Identify which cell holds the provided text, then report its (X, Y) central coordinate. 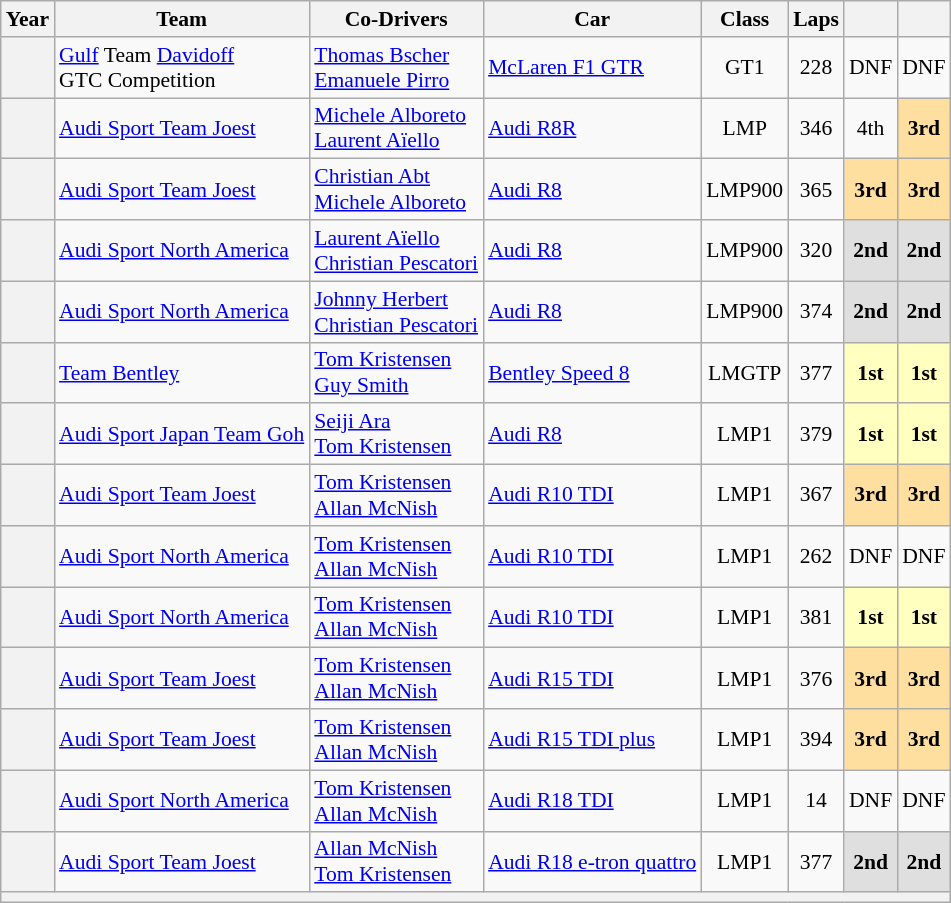
Car (592, 19)
14 (816, 800)
320 (816, 250)
Co-Drivers (396, 19)
376 (816, 678)
228 (816, 68)
365 (816, 190)
Bentley Speed 8 (592, 372)
Tom Kristensen Guy Smith (396, 372)
Allan McNish Tom Kristensen (396, 862)
Team Bentley (182, 372)
GT1 (744, 68)
Audi R15 TDI plus (592, 740)
Audi R15 TDI (592, 678)
Laurent Aïello Christian Pescatori (396, 250)
346 (816, 128)
Gulf Team Davidoff GTC Competition (182, 68)
367 (816, 496)
Audi Sport Japan Team Goh (182, 434)
Team (182, 19)
Audi R18 TDI (592, 800)
Michele Alboreto Laurent Aïello (396, 128)
Class (744, 19)
Audi R18 e-tron quattro (592, 862)
381 (816, 618)
394 (816, 740)
Audi R8R (592, 128)
McLaren F1 GTR (592, 68)
374 (816, 312)
379 (816, 434)
Seiji Ara Tom Kristensen (396, 434)
Year (28, 19)
LMP (744, 128)
Thomas Bscher Emanuele Pirro (396, 68)
LMGTP (744, 372)
4th (870, 128)
Johnny Herbert Christian Pescatori (396, 312)
Laps (816, 19)
262 (816, 556)
Christian Abt Michele Alboreto (396, 190)
